Return the (x, y) coordinate for the center point of the cell that contains the specified text.  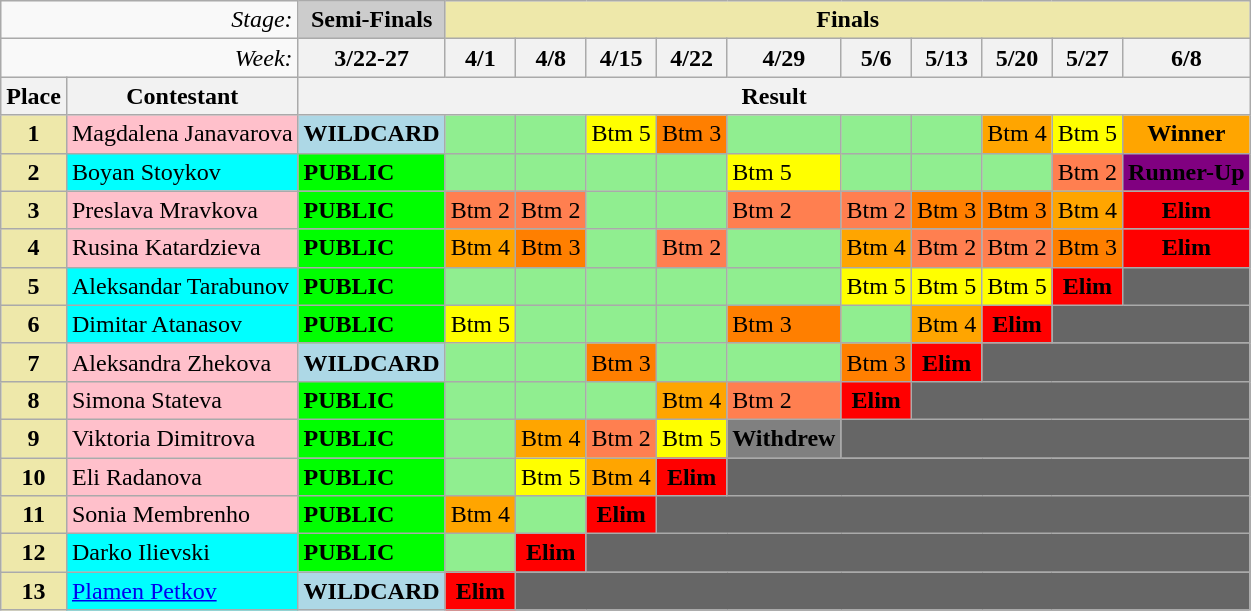
Sonia Membrenho (182, 515)
5/27 (1087, 58)
Dimitar Atanasov (182, 324)
Rusina Katardzieva (182, 248)
Runner-Up (1187, 172)
3 (34, 210)
Week: (150, 58)
Plamen Petkov (182, 591)
9 (34, 438)
Boyan Stoykov (182, 172)
10 (34, 477)
Darko Ilievski (182, 553)
6 (34, 324)
Withdrew (784, 438)
13 (34, 591)
4/29 (784, 58)
4/8 (551, 58)
Viktoria Dimitrova (182, 438)
Preslava Mravkova (182, 210)
3/22-27 (372, 58)
4/22 (691, 58)
Result (774, 96)
Aleksandra Zhekova (182, 362)
1 (34, 134)
Eli Radanova (182, 477)
Semi-Finals (372, 20)
4/15 (621, 58)
5 (34, 286)
Finals (848, 20)
4/1 (480, 58)
Stage: (150, 20)
5/6 (876, 58)
6/8 (1187, 58)
7 (34, 362)
5/20 (1017, 58)
2 (34, 172)
12 (34, 553)
Contestant (182, 96)
Aleksandar Tarabunov (182, 286)
4 (34, 248)
Place (34, 96)
Simona Stateva (182, 400)
Magdalena Janavarova (182, 134)
8 (34, 400)
Winner (1187, 134)
5/13 (946, 58)
11 (34, 515)
